Return the [x, y] coordinate for the center point of the cell that contains the specified text.  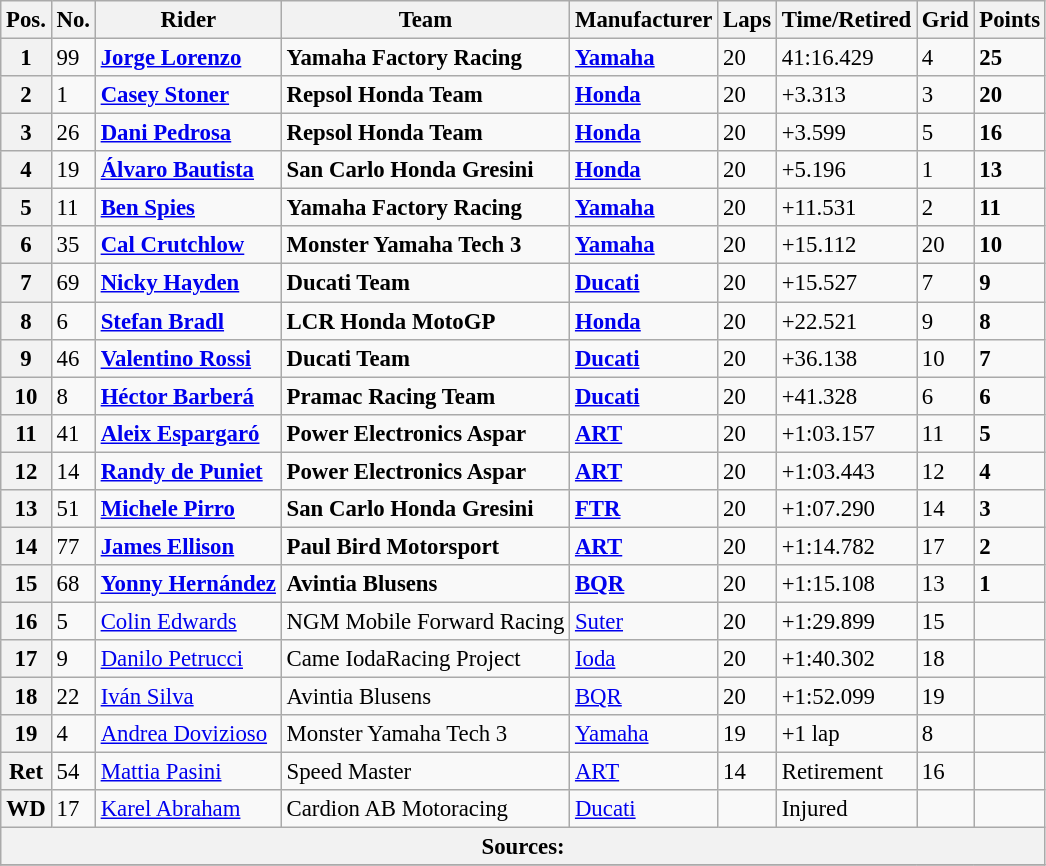
Valentino Rossi [188, 358]
+3.313 [846, 95]
Ret [26, 772]
Iván Silva [188, 697]
Stefan Bradl [188, 321]
+3.599 [846, 133]
Team [425, 20]
Manufacturer [644, 20]
+15.112 [846, 245]
Casey Stoner [188, 95]
Points [1010, 20]
NGM Mobile Forward Racing [425, 621]
Grid [946, 20]
Paul Bird Motorsport [425, 546]
Suter [644, 621]
99 [73, 58]
FTR [644, 509]
+1:03.157 [846, 433]
Danilo Petrucci [188, 659]
+1:03.443 [846, 471]
Pos. [26, 20]
51 [73, 509]
Cal Crutchlow [188, 245]
Injured [846, 809]
Karel Abraham [188, 809]
Michele Pirro [188, 509]
46 [73, 358]
LCR Honda MotoGP [425, 321]
Aleix Espargaró [188, 433]
+11.531 [846, 208]
+22.521 [846, 321]
+1 lap [846, 734]
Colin Edwards [188, 621]
22 [73, 697]
Nicky Hayden [188, 283]
+1:40.302 [846, 659]
77 [73, 546]
26 [73, 133]
Rider [188, 20]
41:16.429 [846, 58]
54 [73, 772]
Andrea Dovizioso [188, 734]
Dani Pedrosa [188, 133]
+1:29.899 [846, 621]
Pramac Racing Team [425, 396]
Retirement [846, 772]
41 [73, 433]
+41.328 [846, 396]
35 [73, 245]
Speed Master [425, 772]
No. [73, 20]
Cardion AB Motoracing [425, 809]
Came IodaRacing Project [425, 659]
+1:07.290 [846, 509]
Mattia Pasini [188, 772]
Laps [748, 20]
Ben Spies [188, 208]
Yonny Hernández [188, 584]
+1:14.782 [846, 546]
Time/Retired [846, 20]
+1:15.108 [846, 584]
25 [1010, 58]
Ioda [644, 659]
Jorge Lorenzo [188, 58]
Álvaro Bautista [188, 170]
+1:52.099 [846, 697]
Randy de Puniet [188, 471]
Héctor Barberá [188, 396]
+15.527 [846, 283]
69 [73, 283]
James Ellison [188, 546]
+36.138 [846, 358]
68 [73, 584]
Sources: [524, 847]
WD [26, 809]
+5.196 [846, 170]
